Provide the [X, Y] coordinate of the cell's center where the given text is located.  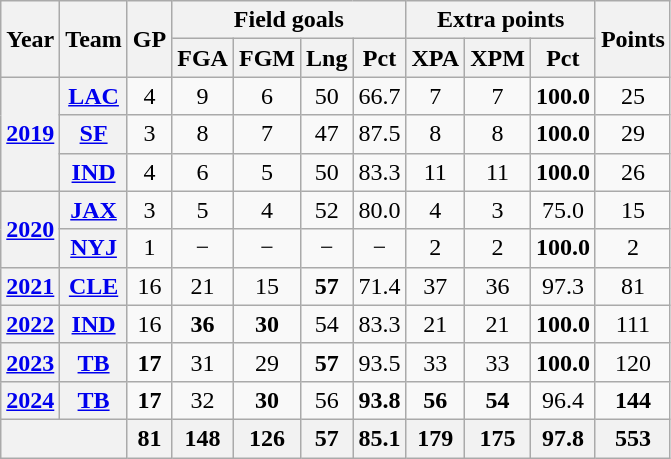
FGM [266, 58]
96.4 [562, 400]
FGA [203, 58]
97.3 [562, 286]
2019 [30, 134]
Team [94, 39]
47 [327, 134]
GP [149, 39]
1 [149, 248]
Extra points [500, 20]
JAX [94, 210]
NYJ [94, 248]
71.4 [380, 286]
Lng [327, 58]
148 [203, 438]
80.0 [380, 210]
9 [203, 96]
553 [632, 438]
XPA [436, 58]
179 [436, 438]
66.7 [380, 96]
93.5 [380, 362]
Field goals [289, 20]
32 [203, 400]
144 [632, 400]
Year [30, 39]
31 [203, 362]
97.8 [562, 438]
52 [327, 210]
2023 [30, 362]
87.5 [380, 134]
SF [94, 134]
2021 [30, 286]
93.8 [380, 400]
CLE [94, 286]
75.0 [562, 210]
2024 [30, 400]
25 [632, 96]
Points [632, 39]
XPM [498, 58]
LAC [94, 96]
85.1 [380, 438]
26 [632, 172]
2020 [30, 229]
126 [266, 438]
2022 [30, 324]
37 [436, 286]
120 [632, 362]
111 [632, 324]
175 [498, 438]
